Find where the given text appears and provide that cell's center as (x, y) coordinate. 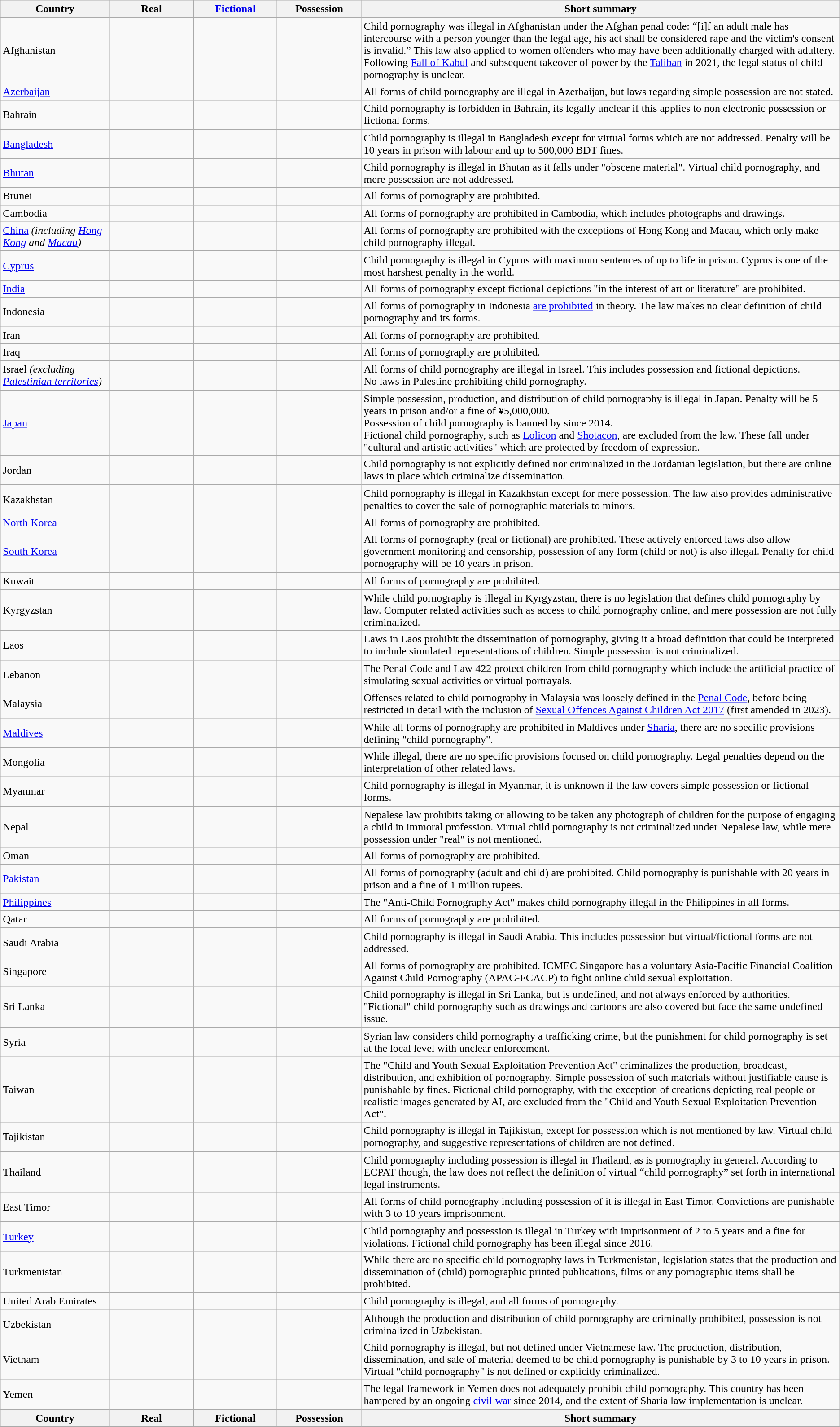
Turkmenistan (55, 1272)
Brunei (55, 196)
All forms of child pornography including possession of it is illegal in East Timor. Convictions are punishable with 3 to 10 years imprisonment. (600, 1207)
All forms of pornography are prohibited with the exceptions of Hong Kong and Macau, which only make child pornography illegal. (600, 236)
Cambodia (55, 213)
While illegal, there are no specific provisions focused on child pornography. Legal penalties depend on the interpretation of other related laws. (600, 762)
Afghanistan (55, 50)
Iraq (55, 352)
The "Anti-Child Pornography Act" makes child pornography illegal in the Philippines in all forms. (600, 902)
India (55, 289)
South Korea (55, 552)
Jordan (55, 470)
United Arab Emirates (55, 1301)
China (including Hong Kong and Macau) (55, 236)
Qatar (55, 919)
All forms of pornography are prohibited in Cambodia, which includes photographs and drawings. (600, 213)
Myanmar (55, 791)
Singapore (55, 971)
Lebanon (55, 674)
Saudi Arabia (55, 943)
Mongolia (55, 762)
East Timor (55, 1207)
Child pornography is illegal in Saudi Arabia. This includes possession but virtual/fictional forms are not addressed. (600, 943)
Israel (excluding Palestinian territories) (55, 375)
All forms of pornography except fictional depictions "in the interest of art or literature" are prohibited. (600, 289)
Pakistan (55, 879)
Syria (55, 1042)
Turkey (55, 1236)
Sri Lanka (55, 1007)
All forms of child pornography are illegal in Azerbaijan, but laws regarding simple possession are not stated. (600, 92)
Cyprus (55, 266)
While all forms of pornography are prohibited in Maldives under Sharia, there are no specific provisions defining "child pornography". (600, 733)
Bangladesh (55, 144)
Laos (55, 645)
Iran (55, 335)
Child pornography is illegal in Bhutan as it falls under "obscene material". Virtual child pornography, and mere possession are not addressed. (600, 173)
Vietnam (55, 1360)
Thailand (55, 1172)
Azerbaijan (55, 92)
Nepal (55, 827)
All forms of pornography (adult and child) are prohibited. Child pornography is punishable with 20 years in prison and a fine of 1 million rupees. (600, 879)
Japan (55, 423)
Kyrgyzstan (55, 610)
Child pornography is illegal, and all forms of pornography. (600, 1301)
Indonesia (55, 312)
Maldives (55, 733)
Kazakhstan (55, 499)
Uzbekistan (55, 1324)
Philippines (55, 902)
Bahrain (55, 115)
Bhutan (55, 173)
Although the production and distribution of child pornography are criminally prohibited, possession is not criminalized in Uzbekistan. (600, 1324)
Oman (55, 856)
All forms of pornography in Indonesia are prohibited in theory. The law makes no clear definition of child pornography and its forms. (600, 312)
Malaysia (55, 704)
Child pornography is forbidden in Bahrain, its legally unclear if this applies to non electronic possession or fictional forms. (600, 115)
Yemen (55, 1395)
Tajikistan (55, 1137)
Child pornography is illegal in Myanmar, it is unknown if the law covers simple possession or fictional forms. (600, 791)
North Korea (55, 523)
Child pornography is illegal in Cyprus with maximum sentences of up to life in prison. Cyprus is one of the most harshest penalty in the world. (600, 266)
Kuwait (55, 581)
Taiwan (55, 1089)
